Provide the (x, y) coordinate of the cell's center where the given text is located.  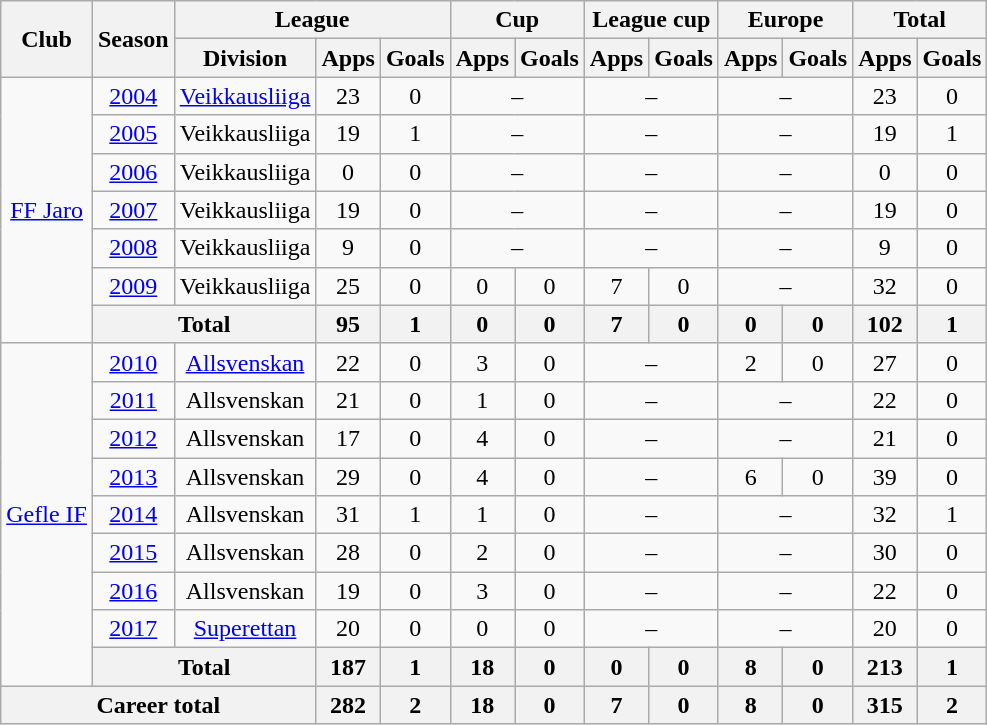
2012 (133, 438)
2013 (133, 477)
282 (348, 705)
Cup (517, 20)
30 (885, 553)
2011 (133, 400)
2007 (133, 210)
102 (885, 324)
FF Jaro (47, 210)
League cup (651, 20)
Europe (785, 20)
17 (348, 438)
2017 (133, 629)
2014 (133, 515)
2005 (133, 134)
Season (133, 39)
2016 (133, 591)
39 (885, 477)
Gefle IF (47, 514)
League (312, 20)
2008 (133, 248)
Club (47, 39)
25 (348, 286)
29 (348, 477)
Career total (158, 705)
Division (245, 58)
2004 (133, 96)
28 (348, 553)
2009 (133, 286)
95 (348, 324)
2015 (133, 553)
213 (885, 667)
2006 (133, 172)
187 (348, 667)
6 (750, 477)
2010 (133, 362)
Superettan (245, 629)
27 (885, 362)
31 (348, 515)
315 (885, 705)
